Determine the [x, y] coordinate at the center of the cell enclosing the given text.  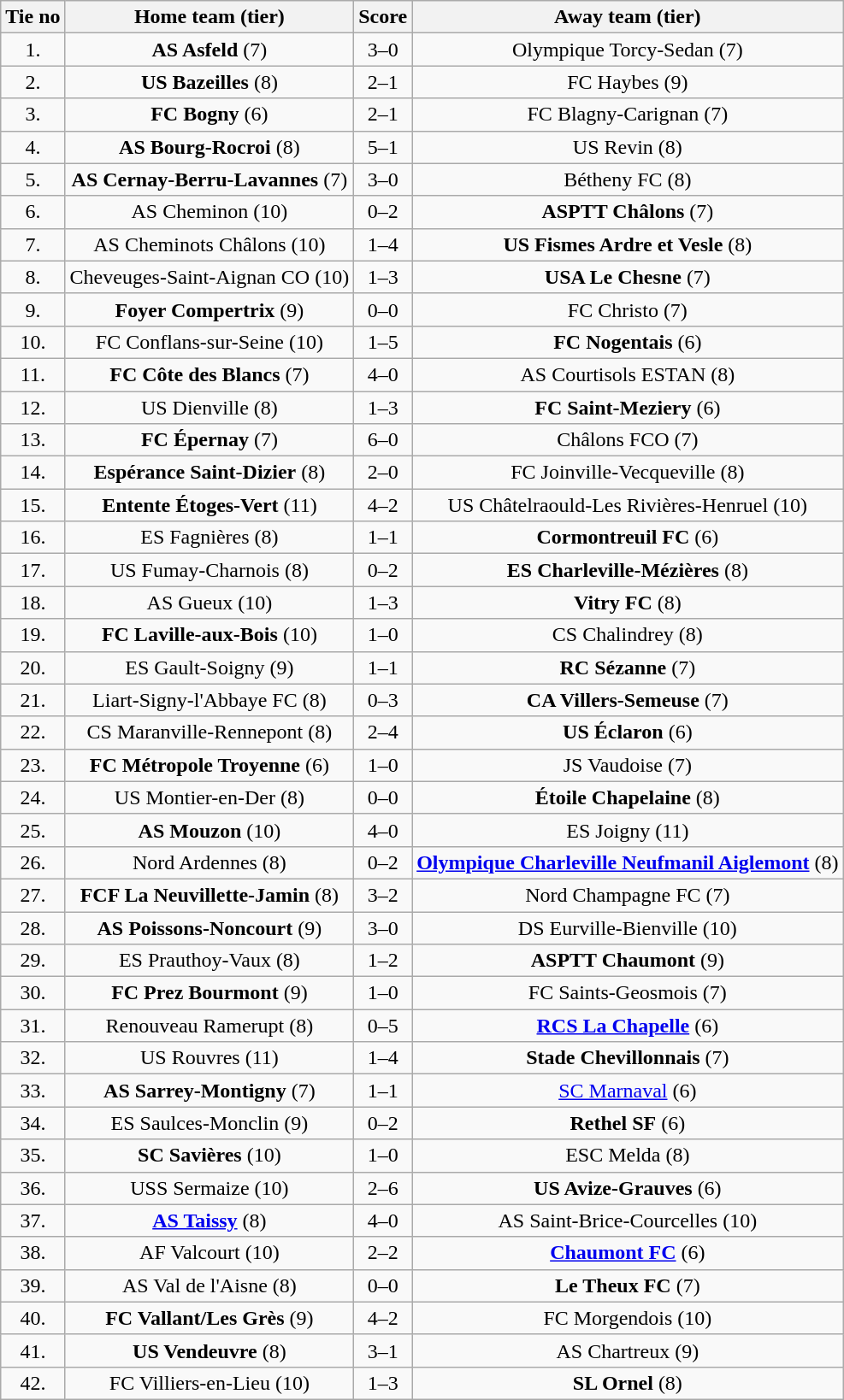
FC Métropole Troyenne (6) [210, 765]
FCF La Neuvillette-Jamin (8) [210, 895]
US Avize-Grauves (6) [628, 1188]
RC Sézanne (7) [628, 668]
FC Saint-Meziery (6) [628, 408]
AS Bourg-Rocroi (8) [210, 147]
AS Taissy (8) [210, 1221]
FC Haybes (9) [628, 82]
Olympique Charleville Neufmanil Aiglemont (8) [628, 862]
Score [383, 17]
CA Villers-Semeuse (7) [628, 700]
Bétheny FC (8) [628, 179]
2–0 [383, 473]
Rethel SF (6) [628, 1123]
AS Val de l'Aisne (8) [210, 1285]
2–4 [383, 732]
Nord Champagne FC (7) [628, 895]
US Fumay-Charnois (8) [210, 570]
Cormontreuil FC (6) [628, 538]
1–5 [383, 342]
3. [32, 115]
36. [32, 1188]
ES Fagnières (8) [210, 538]
FC Christo (7) [628, 309]
23. [32, 765]
Stade Chevillonnais (7) [628, 1058]
AS Saint-Brice-Courcelles (10) [628, 1221]
15. [32, 505]
FC Prez Bourmont (9) [210, 993]
Vitry FC (8) [628, 603]
10. [32, 342]
21. [32, 700]
ASPTT Châlons (7) [628, 212]
RCS La Chapelle (6) [628, 1026]
Espérance Saint-Dizier (8) [210, 473]
1. [32, 50]
FC Côte des Blancs (7) [210, 374]
6. [32, 212]
33. [32, 1091]
3–2 [383, 895]
Le Theux FC (7) [628, 1285]
9. [32, 309]
Nord Ardennes (8) [210, 862]
24. [32, 797]
CS Chalindrey (8) [628, 635]
12. [32, 408]
5. [32, 179]
FC Joinville-Vecqueville (8) [628, 473]
FC Villiers-en-Lieu (10) [210, 1383]
ASPTT Chaumont (9) [628, 961]
ES Gault-Soigny (9) [210, 668]
35. [32, 1156]
31. [32, 1026]
AS Poissons-Noncourt (9) [210, 927]
US Rouvres (11) [210, 1058]
FC Blagny-Carignan (7) [628, 115]
SL Ornel (8) [628, 1383]
29. [32, 961]
18. [32, 603]
40. [32, 1318]
17. [32, 570]
AS Gueux (10) [210, 603]
US Dienville (8) [210, 408]
FC Nogentais (6) [628, 342]
AS Cheminots Châlons (10) [210, 244]
AF Valcourt (10) [210, 1253]
22. [32, 732]
38. [32, 1253]
0–3 [383, 700]
Liart-Signy-l'Abbaye FC (8) [210, 700]
SC Savières (10) [210, 1156]
25. [32, 830]
JS Vaudoise (7) [628, 765]
Foyer Compertrix (9) [210, 309]
US Fismes Ardre et Vesle (8) [628, 244]
ES Joigny (11) [628, 830]
AS Courtisols ESTAN (8) [628, 374]
CS Maranville-Rennepont (8) [210, 732]
FC Morgendois (10) [628, 1318]
Tie no [32, 17]
US Revin (8) [628, 147]
ES Prauthoy-Vaux (8) [210, 961]
16. [32, 538]
Étoile Chapelaine (8) [628, 797]
2. [32, 82]
39. [32, 1285]
32. [32, 1058]
AS Cernay-Berru-Lavannes (7) [210, 179]
AS Asfeld (7) [210, 50]
DS Eurville-Bienville (10) [628, 927]
US Éclaron (6) [628, 732]
11. [32, 374]
3–1 [383, 1350]
AS Chartreux (9) [628, 1350]
14. [32, 473]
Olympique Torcy-Sedan (7) [628, 50]
7. [32, 244]
Entente Étoges-Vert (11) [210, 505]
Cheveuges-Saint-Aignan CO (10) [210, 277]
USA Le Chesne (7) [628, 277]
13. [32, 440]
4. [32, 147]
2–6 [383, 1188]
2–2 [383, 1253]
42. [32, 1383]
1–2 [383, 961]
Renouveau Ramerupt (8) [210, 1026]
26. [32, 862]
SC Marnaval (6) [628, 1091]
Châlons FCO (7) [628, 440]
FC Laville-aux-Bois (10) [210, 635]
FC Épernay (7) [210, 440]
8. [32, 277]
US Montier-en-Der (8) [210, 797]
Chaumont FC (6) [628, 1253]
FC Bogny (6) [210, 115]
5–1 [383, 147]
20. [32, 668]
Away team (tier) [628, 17]
Home team (tier) [210, 17]
19. [32, 635]
ESC Melda (8) [628, 1156]
FC Vallant/Les Grès (9) [210, 1318]
34. [32, 1123]
6–0 [383, 440]
ES Saulces-Monclin (9) [210, 1123]
US Vendeuvre (8) [210, 1350]
37. [32, 1221]
0–5 [383, 1026]
USS Sermaize (10) [210, 1188]
US Bazeilles (8) [210, 82]
FC Saints-Geosmois (7) [628, 993]
US Châtelraould-Les Rivières-Henruel (10) [628, 505]
AS Cheminon (10) [210, 212]
FC Conflans-sur-Seine (10) [210, 342]
30. [32, 993]
27. [32, 895]
ES Charleville-Mézières (8) [628, 570]
AS Sarrey-Montigny (7) [210, 1091]
AS Mouzon (10) [210, 830]
41. [32, 1350]
28. [32, 927]
